Scan for the cell matching the given text and deliver its (X, Y) coordinate at center. 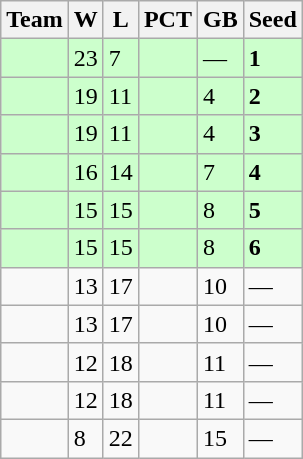
W (86, 20)
GB (220, 20)
PCT (168, 20)
L (120, 20)
1 (272, 58)
2 (272, 96)
14 (120, 172)
3 (272, 134)
6 (272, 248)
23 (86, 58)
16 (86, 172)
Team (35, 20)
22 (120, 438)
5 (272, 210)
Seed (272, 20)
